Scan for the cell matching the given text and deliver its (X, Y) coordinate at center. 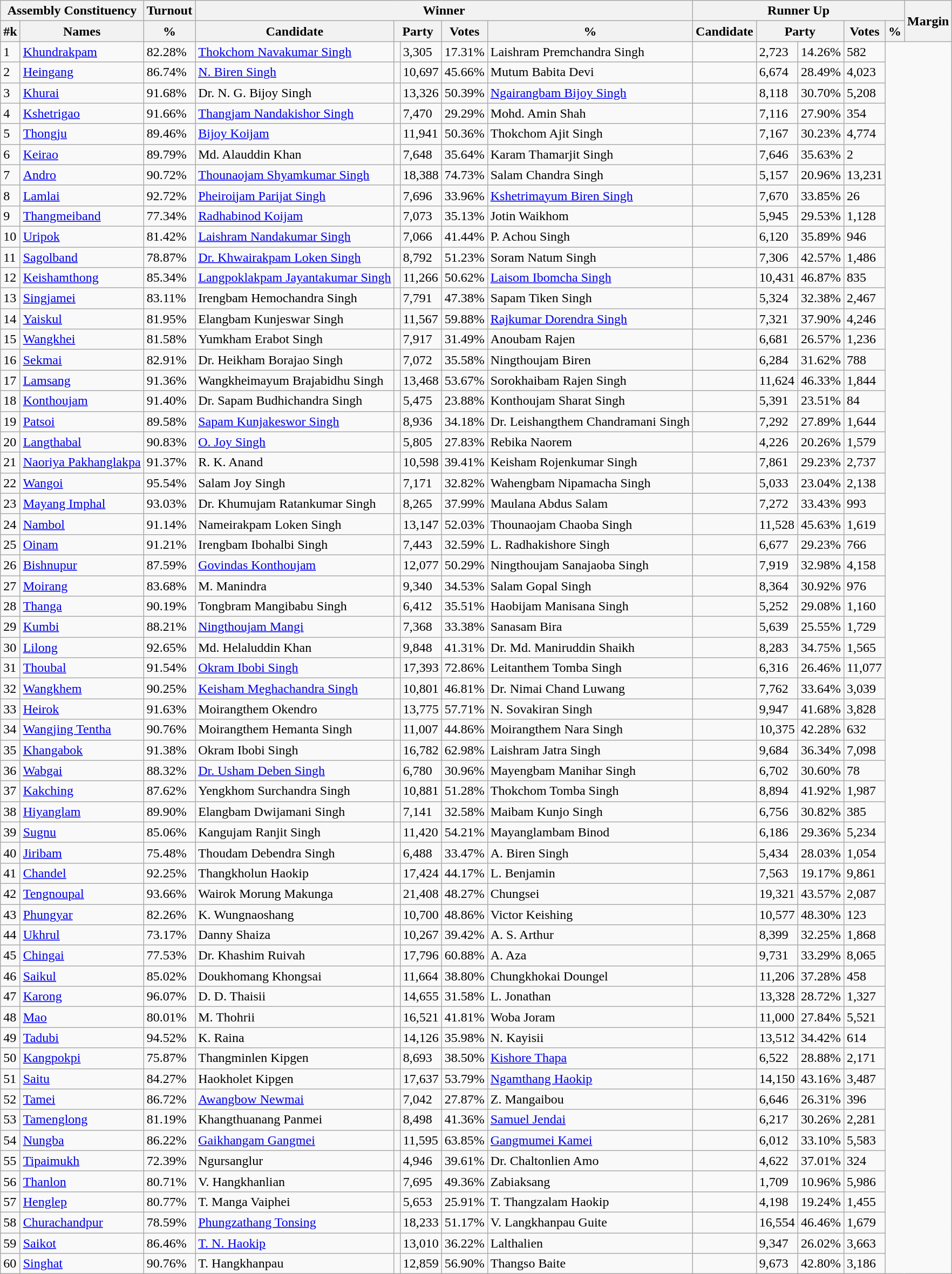
5,434 (777, 853)
Thangso Baite (590, 1264)
7,563 (777, 873)
91.68% (169, 93)
7,272 (777, 503)
L. Jonathan (590, 997)
Singjamei (82, 298)
11,420 (421, 832)
18,388 (421, 175)
44.86% (464, 730)
8,364 (777, 585)
1,160 (865, 607)
7,171 (421, 483)
1,486 (865, 257)
Gangmumei Kamei (590, 1140)
Langthabal (82, 442)
Mohd. Amin Shah (590, 113)
582 (865, 52)
78.87% (169, 257)
78 (865, 771)
42.80% (820, 1264)
993 (865, 503)
9,731 (777, 956)
51 (10, 1079)
Tengnoupal (82, 894)
28.49% (820, 72)
29 (10, 627)
21 (10, 462)
5,324 (777, 298)
14.26% (820, 52)
75.87% (169, 1058)
11,567 (421, 319)
A. Aza (590, 956)
4,946 (421, 1161)
Runner Up (799, 11)
5,234 (865, 832)
18 (10, 401)
16,521 (421, 1017)
Mayang Imphal (82, 503)
42 (10, 894)
90.72% (169, 175)
1,327 (865, 997)
1,579 (865, 442)
20.26% (820, 442)
Doukhomang Khongsai (295, 976)
45 (10, 956)
Bishnupur (82, 565)
Thangmeiband (82, 216)
19.24% (820, 1202)
13,512 (777, 1038)
Haobijam Manisana Singh (590, 607)
89.90% (169, 812)
Pheiroijam Parijat Singh (295, 195)
Danny Shaiza (295, 935)
1,054 (865, 853)
7,167 (777, 134)
33.29% (820, 956)
42.28% (820, 730)
16 (10, 360)
27.87% (464, 1099)
Chungkhokai Doungel (590, 976)
6 (10, 154)
Wangoi (82, 483)
25.91% (464, 1202)
6,522 (777, 1058)
Henglep (82, 1202)
324 (865, 1161)
Md. Alauddin Khan (295, 154)
54.21% (464, 832)
34.75% (820, 648)
52 (10, 1099)
Kishore Thapa (590, 1058)
614 (865, 1038)
Victor Keishing (590, 915)
Kangujam Ranjit Singh (295, 832)
16,782 (421, 750)
P. Achou Singh (590, 236)
12 (10, 278)
33 (10, 709)
8,283 (777, 648)
85.34% (169, 278)
A. S. Arthur (590, 935)
51.17% (464, 1222)
30.23% (820, 134)
47 (10, 997)
37.90% (820, 319)
14,150 (777, 1079)
Khurai (82, 93)
93.66% (169, 894)
Lamsang (82, 380)
90.19% (169, 607)
4,774 (865, 134)
39.61% (464, 1161)
5,945 (777, 216)
632 (865, 730)
43.57% (820, 894)
Ningthoujam Mangi (295, 627)
8,894 (777, 791)
7,098 (865, 750)
7,321 (777, 319)
28.03% (820, 853)
T. Thangzalam Haokip (590, 1202)
20 (10, 442)
Wangkhei (82, 339)
49 (10, 1038)
3,663 (865, 1243)
7,670 (777, 195)
92.65% (169, 648)
Winner (444, 11)
Jotin Waikhom (590, 216)
32.25% (820, 935)
Rebika Naorem (590, 442)
Thanga (82, 607)
26.46% (820, 668)
8,498 (421, 1120)
8,693 (421, 1058)
7,072 (421, 360)
2,138 (865, 483)
Heirok (82, 709)
8,118 (777, 93)
25.55% (820, 627)
7,919 (777, 565)
19.17% (820, 873)
Tamenglong (82, 1120)
15 (10, 339)
R. K. Anand (295, 462)
Saitu (82, 1079)
Kangpokpi (82, 1058)
11,077 (865, 668)
1,679 (865, 1222)
77.53% (169, 956)
26.31% (820, 1099)
35.51% (464, 607)
34.53% (464, 585)
Andro (82, 175)
Ngamthang Haokip (590, 1079)
53.79% (464, 1079)
11,206 (777, 976)
Tamei (82, 1099)
45.63% (820, 524)
Irengbam Ibohalbi Singh (295, 544)
17 (10, 380)
30.60% (820, 771)
Chingai (82, 956)
8 (10, 195)
Kshetrigao (82, 113)
10,881 (421, 791)
33.10% (820, 1140)
32.58% (464, 812)
37 (10, 791)
11,007 (421, 730)
2,723 (777, 52)
T. Manga Vaiphei (295, 1202)
5,252 (777, 607)
10,598 (421, 462)
30.92% (820, 585)
4 (10, 113)
2,171 (865, 1058)
10,267 (421, 935)
81.95% (169, 319)
Laishram Nandakumar Singh (295, 236)
1,455 (865, 1202)
5,208 (865, 93)
51.28% (464, 791)
Ningthoujam Biren (590, 360)
55 (10, 1161)
Keishamthong (82, 278)
10.96% (820, 1181)
6,012 (777, 1140)
7,116 (777, 113)
9,947 (777, 709)
396 (865, 1099)
Dr. Khashim Ruivah (295, 956)
48.27% (464, 894)
50.62% (464, 278)
7,292 (777, 421)
Laishram Premchandra Singh (590, 52)
83.11% (169, 298)
38.50% (464, 1058)
56 (10, 1181)
78.59% (169, 1222)
10 (10, 236)
5,583 (865, 1140)
Kshetrimayum Biren Singh (590, 195)
7,042 (421, 1099)
37.01% (820, 1161)
10,700 (421, 915)
81.58% (169, 339)
27.84% (820, 1017)
#k (10, 31)
40 (10, 853)
Turnout (169, 11)
766 (865, 544)
Soram Natum Singh (590, 257)
Thangjam Nandakishor Singh (295, 113)
Ngursanglur (295, 1161)
Lalthalien (590, 1243)
74.73% (464, 175)
43.16% (820, 1079)
Leitanthem Tomba Singh (590, 668)
1,236 (865, 339)
5,521 (865, 1017)
7,470 (421, 113)
9 (10, 216)
10,697 (421, 72)
33.43% (820, 503)
41.31% (464, 648)
13,775 (421, 709)
Yumkham Erabot Singh (295, 339)
2,281 (865, 1120)
10,431 (777, 278)
385 (865, 812)
30 (10, 648)
59.88% (464, 319)
Thounaojam Shyamkumar Singh (295, 175)
8,265 (421, 503)
Dr. Sapam Budhichandra Singh (295, 401)
25 (10, 544)
4,246 (865, 319)
Tongbram Mangibabu Singh (295, 607)
Dr. N. G. Bijoy Singh (295, 93)
Thangminlen Kipgen (295, 1058)
24 (10, 524)
91.14% (169, 524)
6,217 (777, 1120)
73.17% (169, 935)
7,646 (777, 154)
1,729 (865, 627)
8,792 (421, 257)
35.13% (464, 216)
91.38% (169, 750)
Ningthoujam Sanajaoba Singh (590, 565)
46.81% (464, 689)
Yengkhom Surchandra Singh (295, 791)
11,266 (421, 278)
35.63% (820, 154)
17,393 (421, 668)
75.48% (169, 853)
90.25% (169, 689)
Sekmai (82, 360)
7,696 (421, 195)
Churachandpur (82, 1222)
85.06% (169, 832)
9,347 (777, 1243)
57 (10, 1202)
23.51% (820, 401)
14,126 (421, 1038)
89.46% (169, 134)
Radhabinod Koijam (295, 216)
22 (10, 483)
Sanasam Bira (590, 627)
28 (10, 607)
14,655 (421, 997)
60.88% (464, 956)
Laishram Jatra Singh (590, 750)
50.39% (464, 93)
Sorokhaibam Rajen Singh (590, 380)
835 (865, 278)
5,805 (421, 442)
Nambol (82, 524)
Irengbam Hemochandra Singh (295, 298)
6,488 (421, 853)
1,709 (777, 1181)
26.02% (820, 1243)
56.90% (464, 1264)
92.72% (169, 195)
46.87% (820, 278)
36.22% (464, 1243)
19,321 (777, 894)
18,233 (421, 1222)
Margin (928, 21)
V. Langkhanpau Guite (590, 1222)
13,147 (421, 524)
6,316 (777, 668)
1,128 (865, 216)
Dr. Khwairakpam Loken Singh (295, 257)
89.58% (169, 421)
Khundrakpam (82, 52)
82.28% (169, 52)
Md. Helaluddin Khan (295, 648)
5,391 (777, 401)
50.29% (464, 565)
35 (10, 750)
1 (10, 52)
Awangbow Newmai (295, 1099)
Tipaimukh (82, 1161)
6,702 (777, 771)
17.31% (464, 52)
80.77% (169, 1202)
5,653 (421, 1202)
49.36% (464, 1181)
Names (82, 31)
D. D. Thaisii (295, 997)
Dr. Nimai Chand Luwang (590, 689)
13,326 (421, 93)
30.96% (464, 771)
6,677 (777, 544)
7,917 (421, 339)
V. Hangkhanlian (295, 1181)
Zabiaksang (590, 1181)
83.68% (169, 585)
Salam Chandra Singh (590, 175)
27.83% (464, 442)
3 (10, 93)
41 (10, 873)
Mayengbam Manihar Singh (590, 771)
27.89% (820, 421)
16,554 (777, 1222)
92.25% (169, 873)
Maibam Kunjo Singh (590, 812)
7,306 (777, 257)
Hiyanglam (82, 812)
36 (10, 771)
Sapam Tiken Singh (590, 298)
33.85% (820, 195)
29.08% (820, 607)
Patsoi (82, 421)
L. Benjamin (590, 873)
788 (865, 360)
47.38% (464, 298)
M. Manindra (295, 585)
32.59% (464, 544)
91.21% (169, 544)
53.67% (464, 380)
O. Joy Singh (295, 442)
91.37% (169, 462)
91.54% (169, 668)
46.33% (820, 380)
84 (865, 401)
87.62% (169, 791)
58 (10, 1222)
77.34% (169, 216)
9,673 (777, 1264)
37.99% (464, 503)
6,284 (777, 360)
6,120 (777, 236)
11,664 (421, 976)
39 (10, 832)
976 (865, 585)
458 (865, 976)
36.34% (820, 750)
60 (10, 1264)
3,039 (865, 689)
17,796 (421, 956)
33.38% (464, 627)
Sagolband (82, 257)
39.42% (464, 935)
N. Sovakiran Singh (590, 709)
7,368 (421, 627)
Keisham Meghachandra Singh (295, 689)
10,801 (421, 689)
Tadubi (82, 1038)
8,936 (421, 421)
Salam Joy Singh (295, 483)
7,648 (421, 154)
946 (865, 236)
6,756 (777, 812)
Singhat (82, 1264)
T. Hangkhanpau (295, 1264)
Konthoujam Sharat Singh (590, 401)
Laisom Ibomcha Singh (590, 278)
Moirangthem Okendro (295, 709)
L. Radhakishore Singh (590, 544)
10,375 (777, 730)
1,644 (865, 421)
34 (10, 730)
Z. Mangaibou (590, 1099)
Dr. Leishangthem Chandramani Singh (590, 421)
51.23% (464, 257)
48 (10, 1017)
7,762 (777, 689)
Dr. Heikham Borajao Singh (295, 360)
82.91% (169, 360)
41.44% (464, 236)
32.98% (820, 565)
354 (865, 113)
23.88% (464, 401)
28.72% (820, 997)
46.46% (820, 1222)
K. Wungnaoshang (295, 915)
38 (10, 812)
Dr. Chaltonlien Amo (590, 1161)
41.92% (820, 791)
30.82% (820, 812)
Thanlon (82, 1181)
2,467 (865, 298)
Ukhrul (82, 935)
59 (10, 1243)
34.42% (820, 1038)
72.39% (169, 1161)
11 (10, 257)
Dr. Khumujam Ratankumar Singh (295, 503)
88.32% (169, 771)
14 (10, 319)
1,844 (865, 380)
6,674 (777, 72)
Thokchom Ajit Singh (590, 134)
35.58% (464, 360)
Saikot (82, 1243)
86.74% (169, 72)
5,475 (421, 401)
Nameirakpam Loken Singh (295, 524)
Haokholet Kipgen (295, 1079)
35.89% (820, 236)
Heingang (82, 72)
95.54% (169, 483)
Ngairangbam Bijoy Singh (590, 93)
Kumbi (82, 627)
86.46% (169, 1243)
38.80% (464, 976)
Wahengbam Nipamacha Singh (590, 483)
57.71% (464, 709)
Maulana Abdus Salam (590, 503)
31.58% (464, 997)
46 (10, 976)
4,198 (777, 1202)
Khangthuanang Panmei (295, 1120)
Salam Gopal Singh (590, 585)
19 (10, 421)
35.98% (464, 1038)
Phungzathang Tonsing (295, 1222)
85.02% (169, 976)
54 (10, 1140)
81.42% (169, 236)
12,859 (421, 1264)
86.72% (169, 1099)
30.70% (820, 93)
13 (10, 298)
31.62% (820, 360)
72.86% (464, 668)
Naoriya Pakhanglakpa (82, 462)
27.90% (820, 113)
21,408 (421, 894)
Anoubam Rajen (590, 339)
81.19% (169, 1120)
Thangkholun Haokip (295, 873)
Mayanglambam Binod (590, 832)
5,157 (777, 175)
Phungyar (82, 915)
1,619 (865, 524)
K. Raina (295, 1038)
12,077 (421, 565)
8,399 (777, 935)
33.47% (464, 853)
7 (10, 175)
2,737 (865, 462)
93.03% (169, 503)
7,443 (421, 544)
Konthoujam (82, 401)
A. Biren Singh (590, 853)
Keisham Rojenkumar Singh (590, 462)
9,848 (421, 648)
Elangbam Kunjeswar Singh (295, 319)
Thoudam Debendra Singh (295, 853)
33.96% (464, 195)
45.66% (464, 72)
3,828 (865, 709)
32 (10, 689)
5,033 (777, 483)
13,468 (421, 380)
2,087 (865, 894)
Sugnu (82, 832)
N. Biren Singh (295, 72)
T. N. Haokip (295, 1243)
17,424 (421, 873)
6,681 (777, 339)
Uripok (82, 236)
11,000 (777, 1017)
4,023 (865, 72)
7,066 (421, 236)
63.85% (464, 1140)
Chungsei (590, 894)
Thokchom Tomba Singh (590, 791)
7,141 (421, 812)
Yaiskul (82, 319)
Lamlai (82, 195)
42.57% (820, 257)
23.04% (820, 483)
4,158 (865, 565)
13,010 (421, 1243)
5 (10, 134)
Wangjing Tentha (82, 730)
87.59% (169, 565)
44 (10, 935)
20.96% (820, 175)
7,695 (421, 1181)
32.38% (820, 298)
5,986 (865, 1181)
Rajkumar Dorendra Singh (590, 319)
48.86% (464, 915)
Moirang (82, 585)
30.26% (820, 1120)
Govindas Konthoujam (295, 565)
8,065 (865, 956)
Assembly Constituency (72, 11)
52.03% (464, 524)
53 (10, 1120)
Gaikhangam Gangmei (295, 1140)
Dr. Usham Deben Singh (295, 771)
17,637 (421, 1079)
Mao (82, 1017)
37.28% (820, 976)
91.40% (169, 401)
5,639 (777, 627)
Thokchom Navakumar Singh (295, 52)
Lilong (82, 648)
80.71% (169, 1181)
Dr. Md. Maniruddin Shaikh (590, 648)
Khangabok (82, 750)
35.64% (464, 154)
94.52% (169, 1038)
84.27% (169, 1079)
Elangbam Dwijamani Singh (295, 812)
50 (10, 1058)
Sapam Kunjakeswor Singh (295, 421)
86.22% (169, 1140)
Kakching (82, 791)
96.07% (169, 997)
7,791 (421, 298)
9,861 (865, 873)
29.53% (820, 216)
41.36% (464, 1120)
13,231 (865, 175)
Moirangthem Hemanta Singh (295, 730)
Thongju (82, 134)
41.81% (464, 1017)
62.98% (464, 750)
23 (10, 503)
33.64% (820, 689)
26.57% (820, 339)
91.63% (169, 709)
9,340 (421, 585)
Keirao (82, 154)
1,987 (865, 791)
7,861 (777, 462)
34.18% (464, 421)
4,226 (777, 442)
Nungba (82, 1140)
Wairok Morung Makunga (295, 894)
M. Thohrii (295, 1017)
Langpoklakpam Jayantakumar Singh (295, 278)
6,186 (777, 832)
10,577 (777, 915)
43 (10, 915)
41.68% (820, 709)
90.83% (169, 442)
9,684 (777, 750)
11,528 (777, 524)
6,412 (421, 607)
13,328 (777, 997)
Wangkhem (82, 689)
91.36% (169, 380)
3,487 (865, 1079)
7,073 (421, 216)
11,941 (421, 134)
Karong (82, 997)
Bijoy Koijam (295, 134)
Wabgai (82, 771)
32.82% (464, 483)
6,780 (421, 771)
50.36% (464, 134)
89.79% (169, 154)
27 (10, 585)
6,646 (777, 1099)
1,868 (865, 935)
3,186 (865, 1264)
3,305 (421, 52)
31 (10, 668)
39.41% (464, 462)
29.36% (820, 832)
Jiribam (82, 853)
Woba Joram (590, 1017)
123 (865, 915)
Karam Thamarjit Singh (590, 154)
4,622 (777, 1161)
Samuel Jendai (590, 1120)
48.30% (820, 915)
N. Kayisii (590, 1038)
31.49% (464, 339)
Moirangthem Nara Singh (590, 730)
29.29% (464, 113)
Thounaojam Chaoba Singh (590, 524)
82.26% (169, 915)
1,565 (865, 648)
Thoubal (82, 668)
Mutum Babita Devi (590, 72)
Wangkheimayum Brajabidhu Singh (295, 380)
28.88% (820, 1058)
11,624 (777, 380)
Chandel (82, 873)
11,595 (421, 1140)
44.17% (464, 873)
88.21% (169, 627)
Oinam (82, 544)
91.66% (169, 113)
Saikul (82, 976)
80.01% (169, 1017)
